Scan for the cell matching the given text and deliver its (X, Y) coordinate at center. 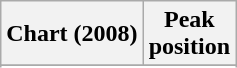
Chart (2008) (72, 34)
Peakposition (189, 34)
